Locate the cell with the specified text and output its [x, y] center coordinate. 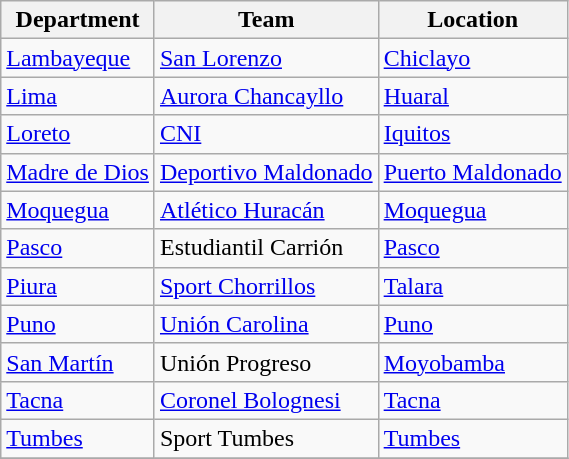
Unión Carolina [266, 324]
Piura [78, 286]
CNI [266, 134]
Estudiantil Carrión [266, 248]
Department [78, 20]
Unión Progreso [266, 362]
Deportivo Maldonado [266, 172]
Lambayeque [78, 58]
San Lorenzo [266, 58]
Lima [78, 96]
Chiclayo [472, 58]
Puerto Maldonado [472, 172]
Atlético Huracán [266, 210]
Madre de Dios [78, 172]
Moyobamba [472, 362]
San Martín [78, 362]
Team [266, 20]
Huaral [472, 96]
Sport Chorrillos [266, 286]
Location [472, 20]
Talara [472, 286]
Loreto [78, 134]
Iquitos [472, 134]
Sport Tumbes [266, 438]
Coronel Bolognesi [266, 400]
Aurora Chancayllo [266, 96]
